Return the (x, y) coordinate for the center point of the cell that contains the specified text.  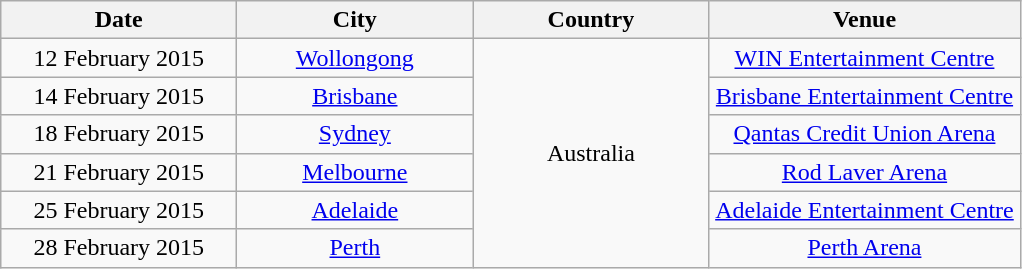
Perth (355, 248)
Australia (591, 153)
Sydney (355, 134)
Wollongong (355, 58)
Melbourne (355, 172)
18 February 2015 (119, 134)
Brisbane Entertainment Centre (864, 96)
Brisbane (355, 96)
Adelaide Entertainment Centre (864, 210)
21 February 2015 (119, 172)
City (355, 20)
25 February 2015 (119, 210)
12 February 2015 (119, 58)
Date (119, 20)
Perth Arena (864, 248)
Country (591, 20)
WIN Entertainment Centre (864, 58)
28 February 2015 (119, 248)
Qantas Credit Union Arena (864, 134)
Rod Laver Arena (864, 172)
Adelaide (355, 210)
Venue (864, 20)
14 February 2015 (119, 96)
